Detect which cell encompasses the target text, then output its (x, y) center coordinate. 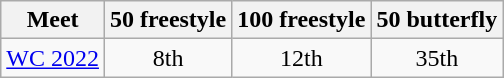
50 freestyle (168, 20)
Meet (53, 20)
WC 2022 (53, 58)
8th (168, 58)
12th (302, 58)
50 butterfly (437, 20)
35th (437, 58)
100 freestyle (302, 20)
